Locate the cell with the specified text and output its (x, y) center coordinate. 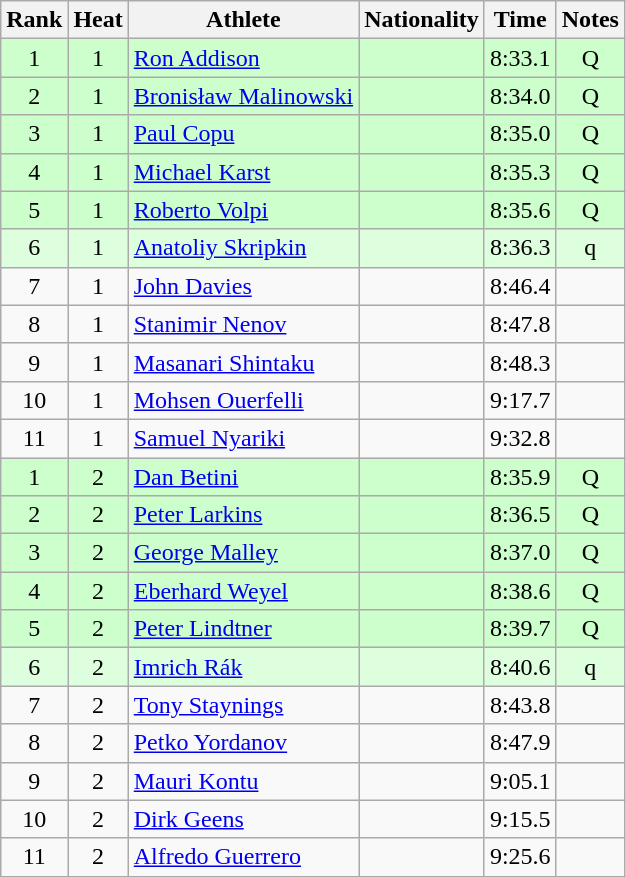
Mauri Kontu (243, 781)
Petko Yordanov (243, 743)
Stanimir Nenov (243, 324)
8:39.7 (520, 629)
8:46.4 (520, 286)
8:35.6 (520, 210)
8:35.9 (520, 477)
Imrich Rák (243, 667)
8:43.8 (520, 705)
Peter Lindtner (243, 629)
8:37.0 (520, 553)
8:33.1 (520, 58)
8:36.5 (520, 515)
8:47.9 (520, 743)
8:35.0 (520, 134)
Michael Karst (243, 172)
Tony Staynings (243, 705)
Time (520, 20)
8:48.3 (520, 362)
Alfredo Guerrero (243, 857)
8:40.6 (520, 667)
Bronisław Malinowski (243, 96)
Nationality (422, 20)
Rank (34, 20)
9:05.1 (520, 781)
Heat (98, 20)
8:36.3 (520, 248)
Roberto Volpi (243, 210)
Athlete (243, 20)
9:32.8 (520, 438)
Peter Larkins (243, 515)
8:34.0 (520, 96)
Dan Betini (243, 477)
Mohsen Ouerfelli (243, 400)
9:17.7 (520, 400)
Paul Copu (243, 134)
Samuel Nyariki (243, 438)
John Davies (243, 286)
8:35.3 (520, 172)
8:47.8 (520, 324)
George Malley (243, 553)
9:15.5 (520, 819)
Masanari Shintaku (243, 362)
8:38.6 (520, 591)
Eberhard Weyel (243, 591)
Notes (590, 20)
Ron Addison (243, 58)
Anatoliy Skripkin (243, 248)
Dirk Geens (243, 819)
9:25.6 (520, 857)
